Identify which cell holds the provided text, then report its (x, y) central coordinate. 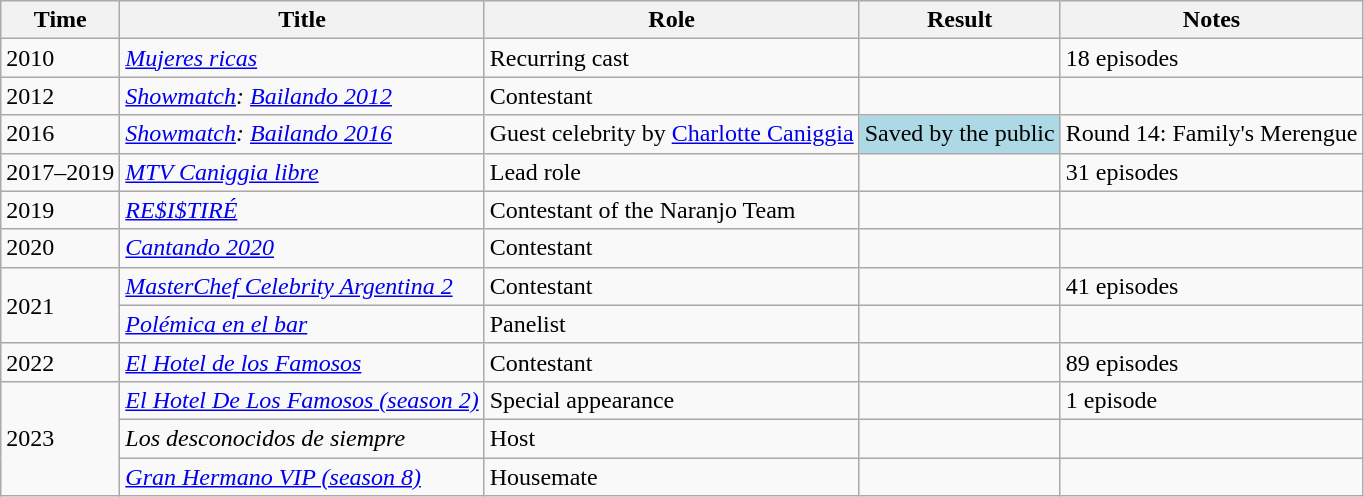
Gran Hermano VIP (season 8) (302, 477)
Role (672, 20)
Result (960, 20)
Showmatch: Bailando 2016 (302, 134)
Showmatch: Bailando 2012 (302, 96)
2022 (60, 362)
2023 (60, 438)
2019 (60, 210)
Round 14: Family's Merengue (1212, 134)
Mujeres ricas (302, 58)
2021 (60, 305)
31 episodes (1212, 172)
Time (60, 20)
Saved by the public (960, 134)
El Hotel De Los Famosos (season 2) (302, 400)
Recurring cast (672, 58)
Title (302, 20)
Polémica en el bar (302, 324)
2020 (60, 248)
Notes (1212, 20)
Contestant of the Naranjo Team (672, 210)
Housemate (672, 477)
2012 (60, 96)
Special appearance (672, 400)
RE$I$TIRÉ (302, 210)
2016 (60, 134)
Panelist (672, 324)
89 episodes (1212, 362)
Cantando 2020 (302, 248)
2017–2019 (60, 172)
MasterChef Celebrity Argentina 2 (302, 286)
El Hotel de los Famosos (302, 362)
2010 (60, 58)
MTV Caniggia libre (302, 172)
Guest celebrity by Charlotte Caniggia (672, 134)
1 episode (1212, 400)
Lead role (672, 172)
18 episodes (1212, 58)
41 episodes (1212, 286)
Host (672, 438)
Los desconocidos de siempre (302, 438)
